Capture the cell that displays the provided text and extract its [X, Y] central coordinate. 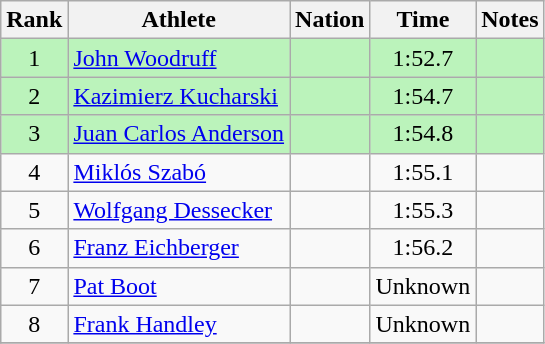
7 [34, 286]
1:54.8 [423, 134]
3 [34, 134]
1:52.7 [423, 58]
Franz Eichberger [179, 248]
Rank [34, 20]
Pat Boot [179, 286]
1 [34, 58]
1:56.2 [423, 248]
1:55.1 [423, 172]
Athlete [179, 20]
1:54.7 [423, 96]
Wolfgang Dessecker [179, 210]
Juan Carlos Anderson [179, 134]
Frank Handley [179, 324]
Notes [510, 20]
6 [34, 248]
Time [423, 20]
John Woodruff [179, 58]
Kazimierz Kucharski [179, 96]
8 [34, 324]
Nation [330, 20]
4 [34, 172]
1:55.3 [423, 210]
2 [34, 96]
Miklós Szabó [179, 172]
5 [34, 210]
